Output the [X, Y] coordinate of the center of the cell containing the given text.  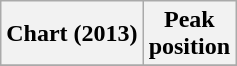
Peakposition [189, 34]
Chart (2013) [72, 34]
